Determine the [x, y] coordinate at the center of the cell enclosing the given text.  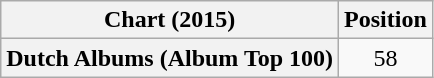
Position [386, 20]
Chart (2015) [170, 20]
Dutch Albums (Album Top 100) [170, 58]
58 [386, 58]
